Detect which cell encompasses the target text, then output its [x, y] center coordinate. 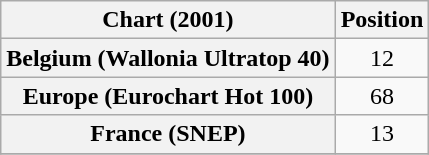
Position [382, 20]
Europe (Eurochart Hot 100) [168, 96]
13 [382, 134]
France (SNEP) [168, 134]
Chart (2001) [168, 20]
Belgium (Wallonia Ultratop 40) [168, 58]
12 [382, 58]
68 [382, 96]
